Provide the [x, y] coordinate of the cell's center where the given text is located.  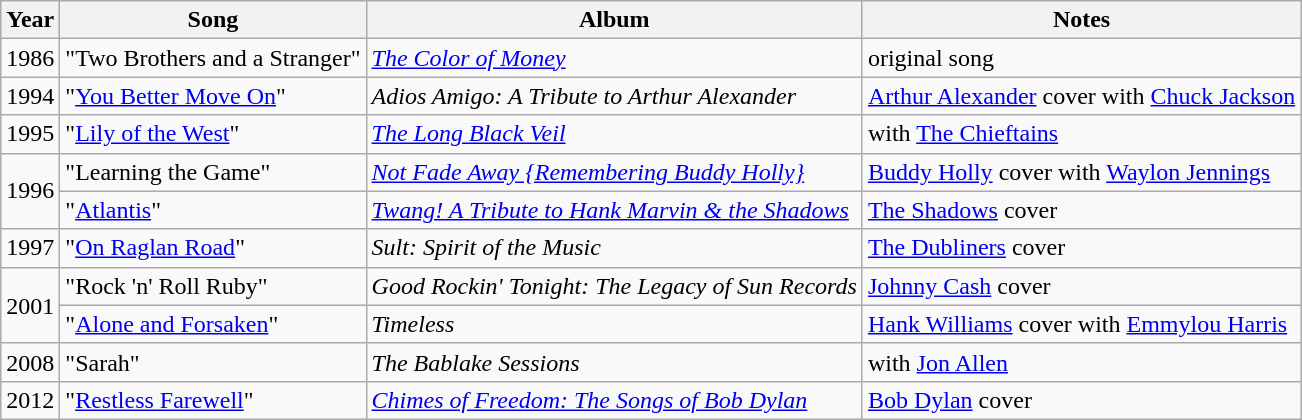
with The Chieftains [1081, 134]
1996 [30, 191]
The Dubliners cover [1081, 248]
Buddy Holly cover with Waylon Jennings [1081, 172]
"Atlantis" [213, 210]
The Bablake Sessions [614, 362]
Chimes of Freedom: The Songs of Bob Dylan [614, 400]
2012 [30, 400]
1986 [30, 58]
The Shadows cover [1081, 210]
"Learning the Game" [213, 172]
"Two Brothers and a Stranger" [213, 58]
Song [213, 20]
"Lily of the West" [213, 134]
1994 [30, 96]
The Color of Money [614, 58]
2008 [30, 362]
Hank Williams cover with Emmylou Harris [1081, 324]
Good Rockin' Tonight: The Legacy of Sun Records [614, 286]
Year [30, 20]
1995 [30, 134]
Notes [1081, 20]
Twang! A Tribute to Hank Marvin & the Shadows [614, 210]
original song [1081, 58]
"Alone and Forsaken" [213, 324]
Sult: Spirit of the Music [614, 248]
The Long Black Veil [614, 134]
Album [614, 20]
"Sarah" [213, 362]
Bob Dylan cover [1081, 400]
"You Better Move On" [213, 96]
Adios Amigo: A Tribute to Arthur Alexander [614, 96]
1997 [30, 248]
"Rock 'n' Roll Ruby" [213, 286]
Timeless [614, 324]
Not Fade Away {Remembering Buddy Holly} [614, 172]
Arthur Alexander cover with Chuck Jackson [1081, 96]
"On Raglan Road" [213, 248]
"Restless Farewell" [213, 400]
2001 [30, 305]
Johnny Cash cover [1081, 286]
with Jon Allen [1081, 362]
